Extract the [x, y] coordinate from the center of the cell holding the provided text.  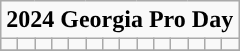
2024 Georgia Pro Day [120, 20]
